Capture the cell that displays the provided text and extract its [x, y] central coordinate. 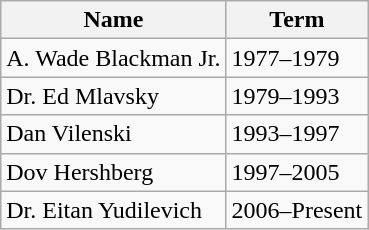
1977–1979 [297, 58]
Dr. Ed Mlavsky [114, 96]
Name [114, 20]
1993–1997 [297, 134]
Dov Hershberg [114, 172]
Term [297, 20]
2006–Present [297, 210]
1997–2005 [297, 172]
Dan Vilenski [114, 134]
A. Wade Blackman Jr. [114, 58]
Dr. Eitan Yudilevich [114, 210]
1979–1993 [297, 96]
